Determine the [x, y] coordinate at the center of the cell enclosing the given text.  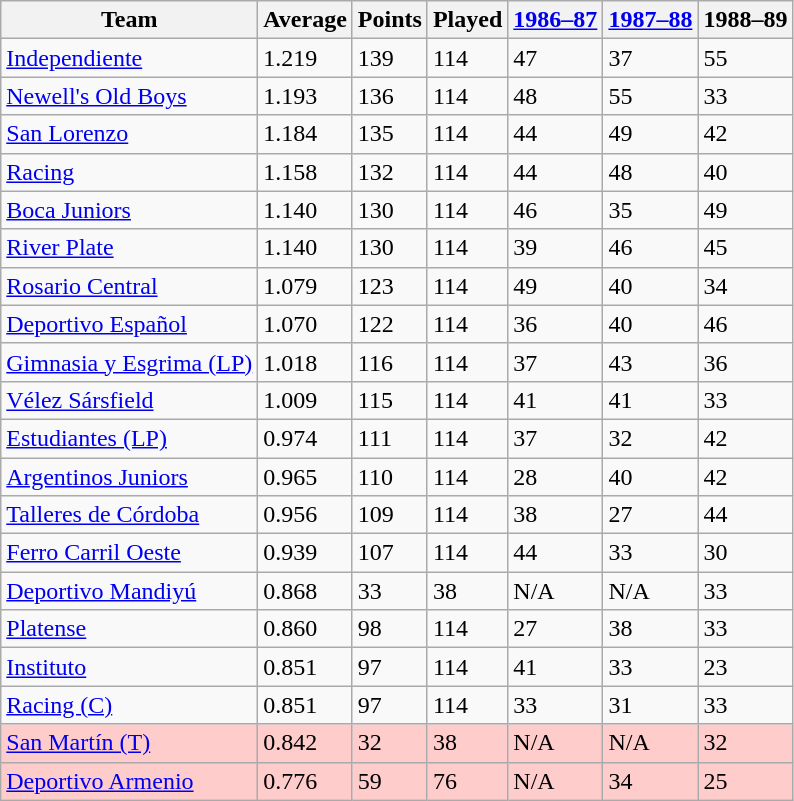
Boca Juniors [130, 210]
Average [306, 20]
28 [556, 477]
123 [390, 286]
0.868 [306, 591]
30 [746, 553]
Deportivo Español [130, 324]
0.860 [306, 629]
Points [390, 20]
Vélez Sársfield [130, 400]
Rosario Central [130, 286]
Platense [130, 629]
47 [556, 58]
111 [390, 438]
107 [390, 553]
31 [650, 705]
76 [467, 781]
1.158 [306, 172]
Talleres de Córdoba [130, 515]
116 [390, 362]
135 [390, 134]
43 [650, 362]
1.070 [306, 324]
25 [746, 781]
San Lorenzo [130, 134]
1988–89 [746, 20]
Estudiantes (LP) [130, 438]
136 [390, 96]
Deportivo Armenio [130, 781]
Argentinos Juniors [130, 477]
45 [746, 248]
0.776 [306, 781]
0.965 [306, 477]
0.956 [306, 515]
139 [390, 58]
Deportivo Mandiyú [130, 591]
Gimnasia y Esgrima (LP) [130, 362]
23 [746, 667]
Instituto [130, 667]
Played [467, 20]
98 [390, 629]
115 [390, 400]
1.009 [306, 400]
122 [390, 324]
1.193 [306, 96]
Racing (C) [130, 705]
Ferro Carril Oeste [130, 553]
Team [130, 20]
Independiente [130, 58]
0.974 [306, 438]
110 [390, 477]
132 [390, 172]
109 [390, 515]
River Plate [130, 248]
35 [650, 210]
39 [556, 248]
1.219 [306, 58]
San Martín (T) [130, 743]
0.842 [306, 743]
1987–88 [650, 20]
0.939 [306, 553]
Racing [130, 172]
1.018 [306, 362]
Newell's Old Boys [130, 96]
1986–87 [556, 20]
1.184 [306, 134]
59 [390, 781]
1.079 [306, 286]
